From the cell containing the given text, extract its center point as [X, Y] coordinate. 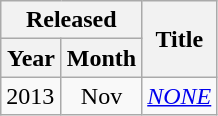
Year [32, 58]
Released [72, 20]
NONE [180, 96]
Nov [101, 96]
Month [101, 58]
2013 [32, 96]
Title [180, 39]
